From the cell containing the given text, extract its center point as (x, y) coordinate. 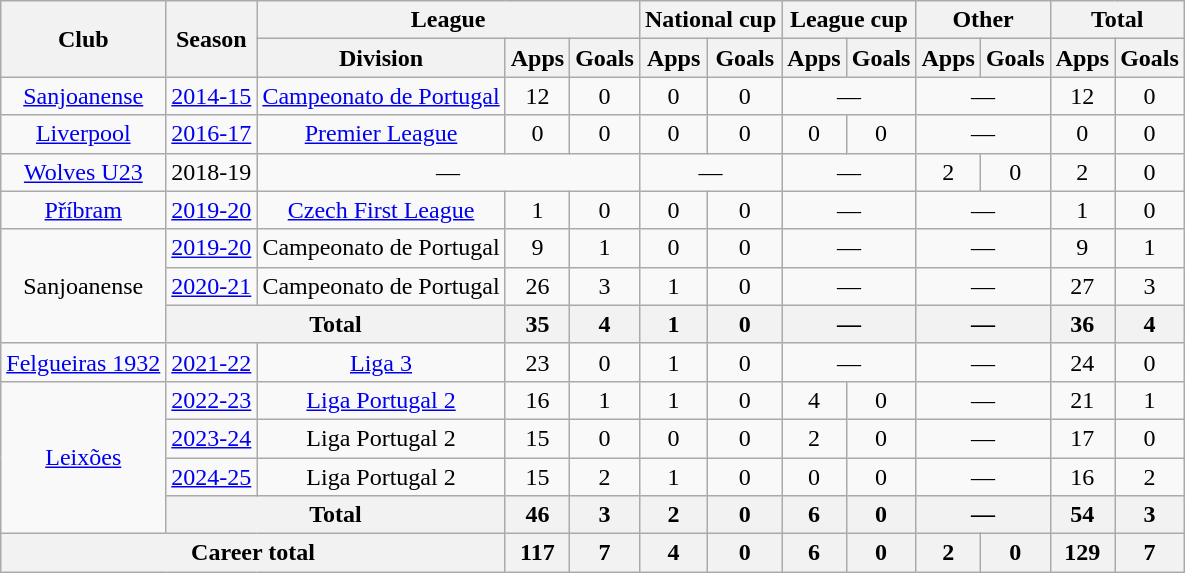
League cup (849, 20)
2024-25 (212, 477)
2016-17 (212, 134)
2020-21 (212, 286)
Season (212, 39)
2022-23 (212, 400)
League (448, 20)
36 (1082, 324)
117 (537, 553)
Premier League (381, 134)
24 (1082, 362)
Příbram (84, 210)
2021-22 (212, 362)
Czech First League (381, 210)
Liverpool (84, 134)
Career total (253, 553)
Liga 3 (381, 362)
46 (537, 515)
Club (84, 39)
21 (1082, 400)
23 (537, 362)
National cup (710, 20)
17 (1082, 438)
2018-19 (212, 172)
Division (381, 58)
27 (1082, 286)
2023-24 (212, 438)
Felgueiras 1932 (84, 362)
54 (1082, 515)
35 (537, 324)
Wolves U23 (84, 172)
Leixões (84, 457)
2014-15 (212, 96)
26 (537, 286)
Other (983, 20)
129 (1082, 553)
